Detect which cell encompasses the target text, then output its [x, y] center coordinate. 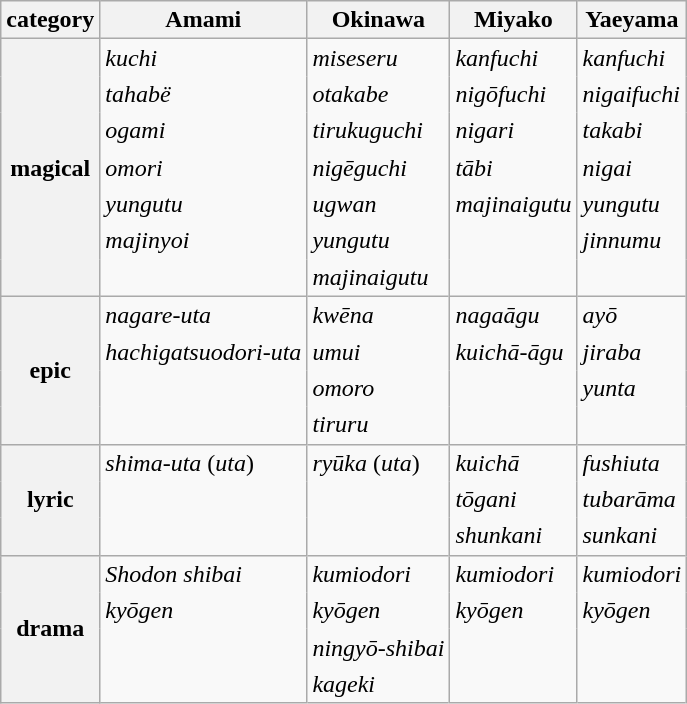
umui [378, 352]
nigōfuchi [514, 94]
otakabe [378, 94]
Yaeyama [632, 20]
nigēguchi [378, 168]
nagaāgu [514, 314]
nigai [632, 168]
yunta [632, 388]
nigaifuchi [632, 94]
kuichā-āgu [514, 352]
fushiuta [632, 462]
category [50, 20]
kuichā [514, 462]
shunkani [514, 536]
jinnumu [632, 240]
magical [50, 168]
tubarāma [632, 500]
majinyoi [204, 240]
Miyako [514, 20]
ayō [632, 314]
ryūka (uta) [378, 462]
omoro [378, 388]
Amami [204, 20]
shima-uta (uta) [204, 462]
tiruru [378, 426]
tirukuguchi [378, 132]
tābi [514, 168]
tōgani [514, 500]
kageki [378, 684]
lyric [50, 500]
jiraba [632, 352]
drama [50, 629]
ugwan [378, 204]
takabi [632, 132]
hachigatsuodori-uta [204, 352]
ogami [204, 132]
omori [204, 168]
tahabë [204, 94]
epic [50, 370]
sunkani [632, 536]
kuchi [204, 58]
ningyō-shibai [378, 648]
Okinawa [378, 20]
miseseru [378, 58]
nigari [514, 132]
kwēna [378, 314]
nagare-uta [204, 314]
Shodon shibai [204, 574]
